Output the (X, Y) coordinate of the center of the cell containing the given text.  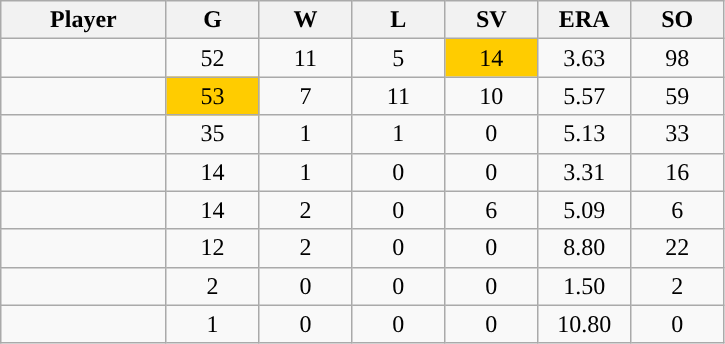
5 (398, 58)
10 (492, 96)
10.80 (584, 324)
98 (678, 58)
33 (678, 134)
35 (212, 134)
7 (306, 96)
Player (84, 20)
12 (212, 248)
53 (212, 96)
59 (678, 96)
5.13 (584, 134)
22 (678, 248)
L (398, 20)
SO (678, 20)
SV (492, 20)
52 (212, 58)
5.57 (584, 96)
1.50 (584, 286)
3.31 (584, 172)
8.80 (584, 248)
ERA (584, 20)
5.09 (584, 210)
W (306, 20)
16 (678, 172)
3.63 (584, 58)
G (212, 20)
